Extract the (x, y) coordinate from the center of the cell holding the provided text.  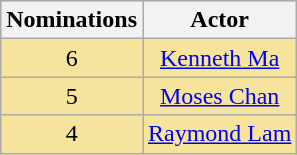
Moses Chan (219, 96)
Actor (219, 20)
5 (72, 96)
Raymond Lam (219, 134)
Nominations (72, 20)
6 (72, 58)
Kenneth Ma (219, 58)
4 (72, 134)
